For the text-containing cell, return its midpoint in (x, y) coordinate format. 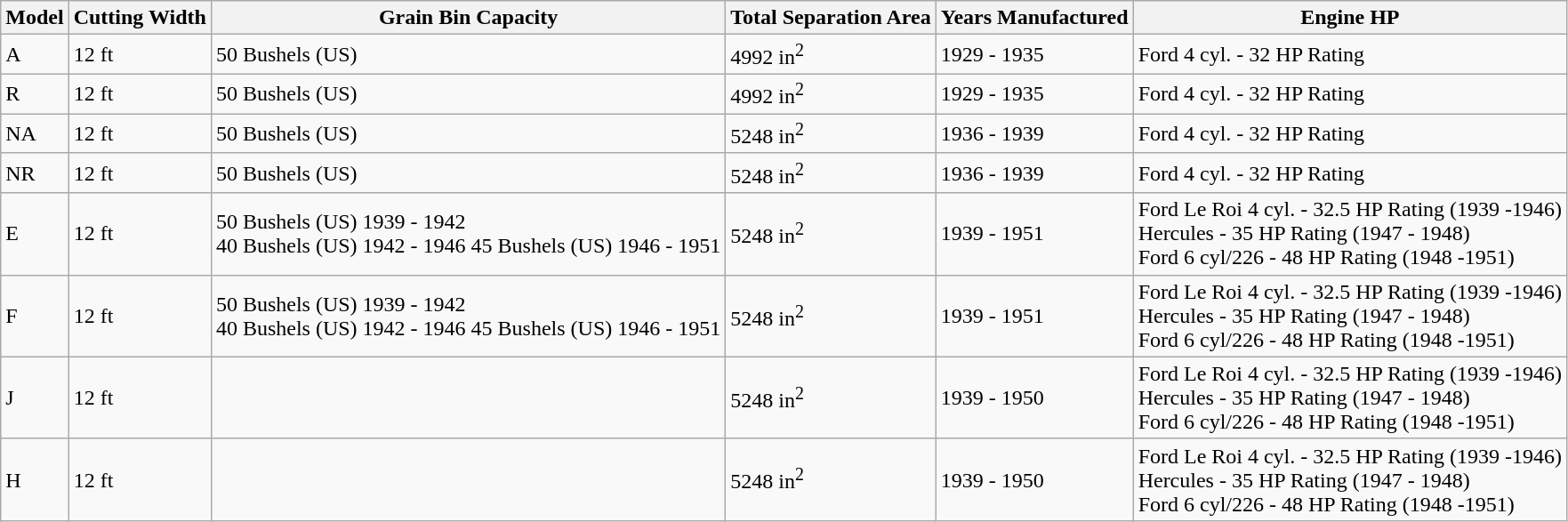
A (35, 55)
NR (35, 173)
Grain Bin Capacity (468, 18)
J (35, 398)
H (35, 479)
Engine HP (1350, 18)
Model (35, 18)
E (35, 234)
F (35, 316)
Years Manufactured (1034, 18)
R (35, 94)
NA (35, 133)
Cutting Width (140, 18)
Total Separation Area (831, 18)
